Locate the cell with the specified text and output its (x, y) center coordinate. 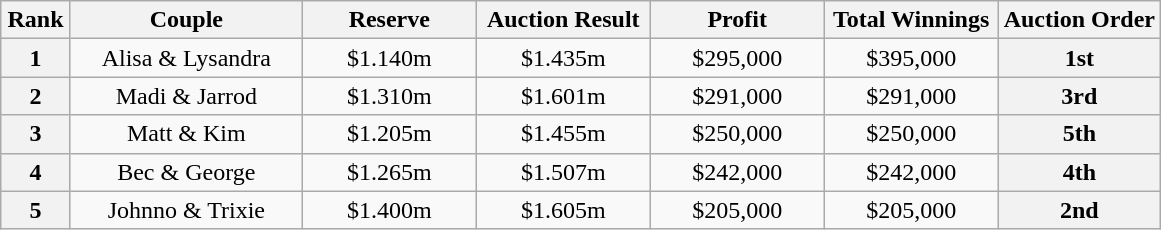
Bec & George (186, 172)
$1.605m (563, 210)
2nd (1079, 210)
Matt & Kim (186, 134)
$1.310m (389, 96)
Total Winnings (911, 20)
Rank (36, 20)
$1.601m (563, 96)
$395,000 (911, 58)
Johnno & Trixie (186, 210)
$1.140m (389, 58)
1st (1079, 58)
3rd (1079, 96)
Profit (737, 20)
Madi & Jarrod (186, 96)
$1.265m (389, 172)
$1.455m (563, 134)
$1.400m (389, 210)
$295,000 (737, 58)
1 (36, 58)
Auction Order (1079, 20)
Reserve (389, 20)
Alisa & Lysandra (186, 58)
$1.205m (389, 134)
$1.435m (563, 58)
3 (36, 134)
5th (1079, 134)
$1.507m (563, 172)
Auction Result (563, 20)
4 (36, 172)
5 (36, 210)
2 (36, 96)
Couple (186, 20)
4th (1079, 172)
